Output the [X, Y] coordinate of the center of the cell containing the given text.  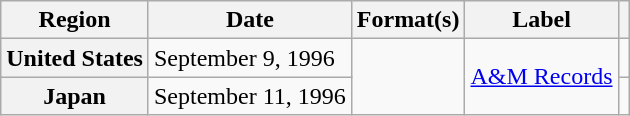
Japan [75, 96]
Date [250, 20]
September 9, 1996 [250, 58]
Label [542, 20]
Region [75, 20]
Format(s) [408, 20]
September 11, 1996 [250, 96]
A&M Records [542, 77]
United States [75, 58]
